Determine the (X, Y) coordinate at the center of the cell enclosing the given text.  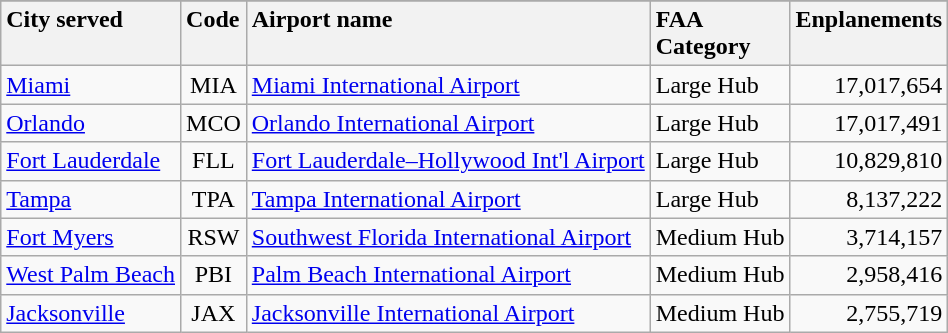
Airport name (448, 34)
Enplanements (869, 34)
2,958,416 (869, 275)
Code (214, 34)
17,017,491 (869, 123)
Tampa (91, 199)
3,714,157 (869, 237)
FAACategory (720, 34)
FLL (214, 161)
Fort Lauderdale–Hollywood Int'l Airport (448, 161)
Fort Lauderdale (91, 161)
Tampa International Airport (448, 199)
Southwest Florida International Airport (448, 237)
MIA (214, 85)
17,017,654 (869, 85)
JAX (214, 313)
RSW (214, 237)
MCO (214, 123)
Orlando International Airport (448, 123)
TPA (214, 199)
Jacksonville (91, 313)
2,755,719 (869, 313)
Jacksonville International Airport (448, 313)
West Palm Beach (91, 275)
Orlando (91, 123)
8,137,222 (869, 199)
Fort Myers (91, 237)
Miami (91, 85)
PBI (214, 275)
City served (91, 34)
Palm Beach International Airport (448, 275)
Miami International Airport (448, 85)
10,829,810 (869, 161)
